Extract the [X, Y] coordinate from the center of the cell holding the provided text.  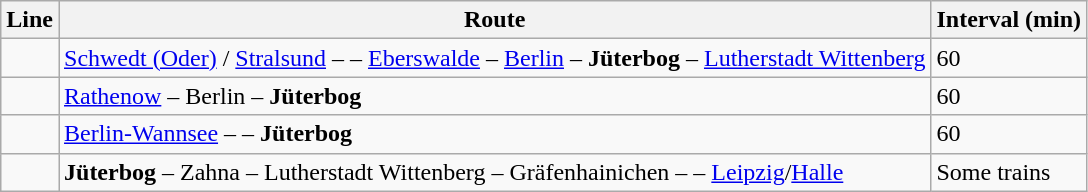
Some trains [1009, 172]
Schwedt (Oder) / Stralsund – – Eberswalde – Berlin – Jüterbog – Lutherstadt Wittenberg [494, 58]
Berlin-Wannsee – – Jüterbog [494, 134]
Interval (min) [1009, 20]
Route [494, 20]
Line [30, 20]
Jüterbog – Zahna – Lutherstadt Wittenberg – Gräfenhainichen – – Leipzig/Halle [494, 172]
Rathenow – Berlin – Jüterbog [494, 96]
